Pinpoint the cell where the given text exists, returning its [x, y] midpoint coordinate. 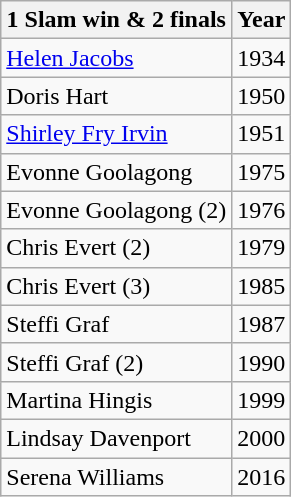
Helen Jacobs [116, 58]
Year [262, 20]
Steffi Graf (2) [116, 362]
1975 [262, 172]
2016 [262, 477]
2000 [262, 438]
Chris Evert (3) [116, 286]
Steffi Graf [116, 324]
1990 [262, 362]
Evonne Goolagong [116, 172]
Evonne Goolagong (2) [116, 210]
Shirley Fry Irvin [116, 134]
1999 [262, 400]
1934 [262, 58]
Martina Hingis [116, 400]
1987 [262, 324]
1951 [262, 134]
1976 [262, 210]
1985 [262, 286]
Lindsay Davenport [116, 438]
Doris Hart [116, 96]
1979 [262, 248]
1 Slam win & 2 finals [116, 20]
Chris Evert (2) [116, 248]
1950 [262, 96]
Serena Williams [116, 477]
